Return (x, y) of the center of cell containing provided text 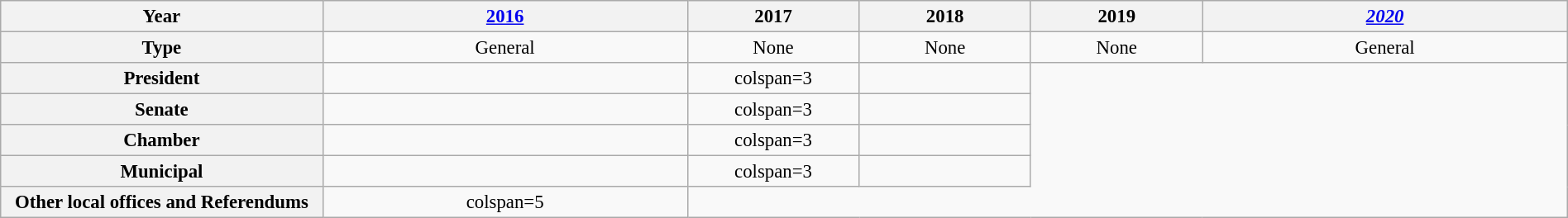
2016 (504, 17)
Senate (162, 110)
2020 (1384, 17)
Year (162, 17)
Chamber (162, 140)
President (162, 78)
Municipal (162, 172)
Type (162, 47)
2018 (945, 17)
Other local offices and Referendums (162, 202)
2017 (773, 17)
2019 (1116, 17)
colspan=5 (504, 202)
